Extract the [X, Y] coordinate from the center of the cell holding the provided text.  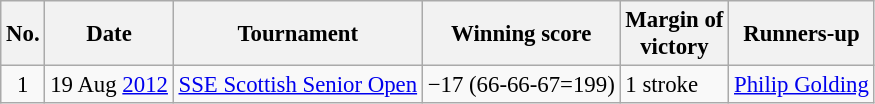
Philip Golding [802, 85]
19 Aug 2012 [109, 85]
Tournament [298, 34]
Winning score [521, 34]
Runners-up [802, 34]
1 [23, 85]
Margin ofvictory [674, 34]
1 stroke [674, 85]
No. [23, 34]
Date [109, 34]
SSE Scottish Senior Open [298, 85]
−17 (66-66-67=199) [521, 85]
